Return the [x, y] coordinate for the center point of the cell that contains the specified text.  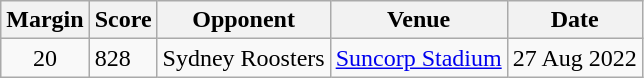
828 [123, 58]
27 Aug 2022 [574, 58]
Opponent [244, 20]
Score [123, 20]
Venue [418, 20]
Margin [45, 20]
Sydney Roosters [244, 58]
20 [45, 58]
Date [574, 20]
Suncorp Stadium [418, 58]
